Scan for the cell matching the given text and deliver its [x, y] coordinate at center. 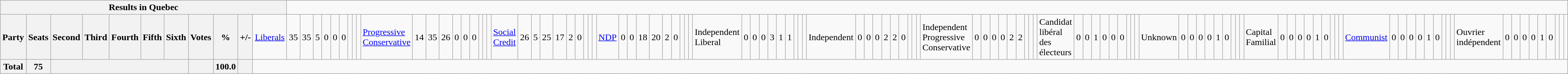
25 [546, 37]
Capital Familial [1261, 37]
Second [67, 37]
NDP [608, 37]
Sixth [176, 37]
Candidat libéral des électeurs [1056, 37]
14 [419, 37]
Independent Liberal [717, 37]
17 [560, 37]
100.0 [225, 66]
Ouvrier indépendent [1478, 37]
20 [656, 37]
Votes [201, 37]
% [225, 37]
Total [13, 66]
75 [38, 66]
Independent Progressive Conservative [946, 37]
Progressive Conservative [387, 37]
Third [96, 37]
Fifth [152, 37]
Independent [831, 37]
3 [772, 37]
Liberals [270, 37]
+/- [246, 37]
Social Credit [504, 37]
Fourth [125, 37]
Party [13, 37]
Seats [38, 37]
Unknown [1159, 37]
18 [642, 37]
Communist [1367, 37]
Results in Quebec [144, 8]
